Find where the given text appears and provide that cell's center as [x, y] coordinate. 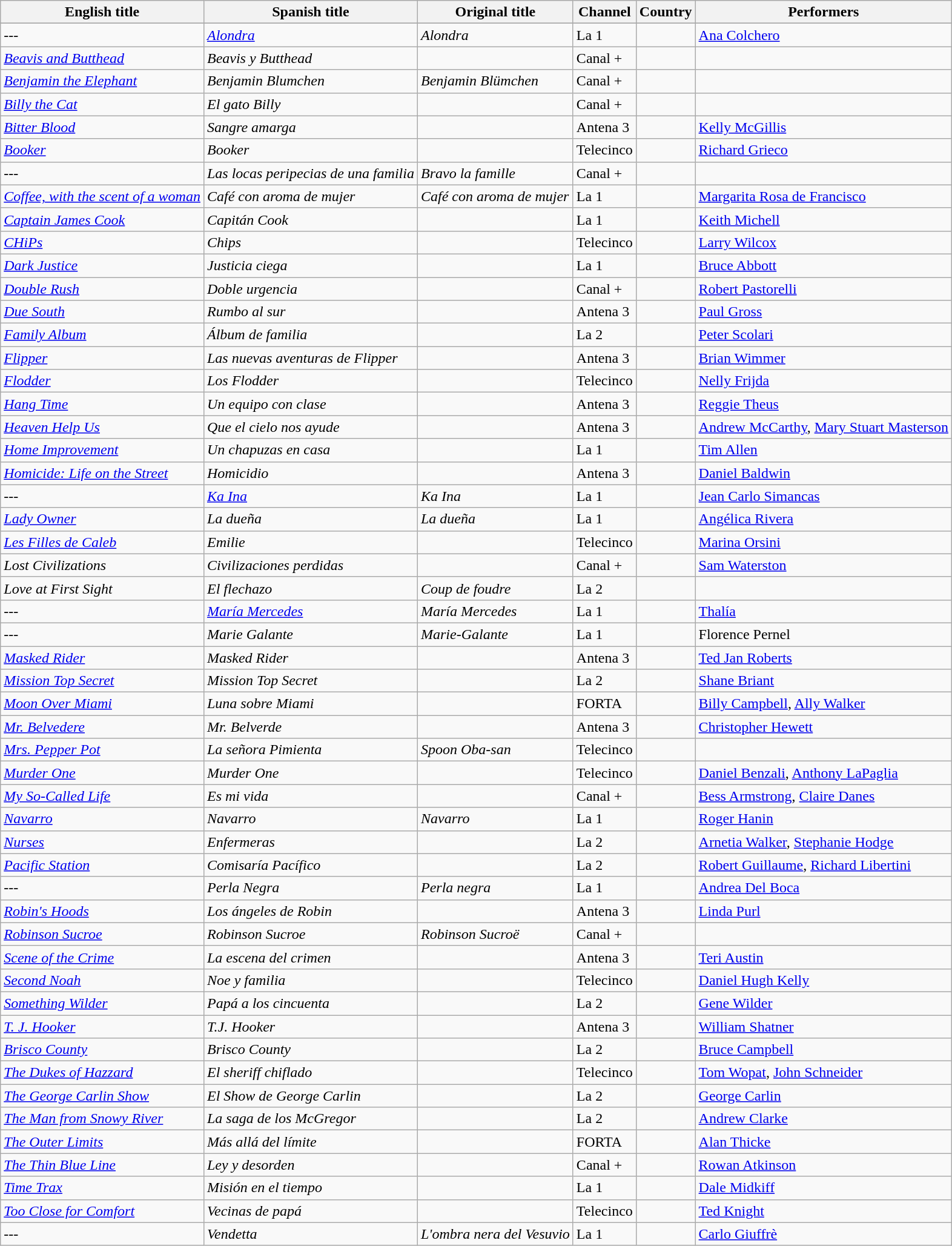
Larry Wilcox [824, 242]
Country [666, 12]
La señora Pimienta [310, 750]
Alan Thicke [824, 1142]
Un chapuzas en casa [310, 450]
Christopher Hewett [824, 727]
Benjamin Blumchen [310, 81]
Benjamin Blümchen [495, 81]
Homicidio [310, 473]
Kelly McGillis [824, 127]
Los ángeles de Robin [310, 911]
Andrew McCarthy, Mary Stuart Masterson [824, 427]
Pacific Station [102, 865]
Nurses [102, 842]
T.J. Hooker [310, 1027]
Benjamin the Elephant [102, 81]
Scene of the Crime [102, 957]
Richard Grieco [824, 150]
Original title [495, 12]
Something Wilder [102, 1003]
Billy Campbell, Ally Walker [824, 704]
Vecinas de papá [310, 1211]
Las nuevas aventuras de Flipper [310, 358]
George Carlin [824, 1096]
Beavis y Butthead [310, 58]
Marina Orsini [824, 542]
Les Filles de Caleb [102, 542]
Angélica Rivera [824, 519]
The Outer Limits [102, 1142]
Love at First Sight [102, 588]
Florence Pernel [824, 634]
Los Flodder [310, 381]
Lady Owner [102, 519]
Mr. Belverde [310, 727]
La escena del crimen [310, 957]
Linda Purl [824, 911]
Paul Gross [824, 312]
Marie-Galante [495, 634]
Enfermeras [310, 842]
Bess Armstrong, Claire Danes [824, 796]
Channel [604, 12]
The Man from Snowy River [102, 1119]
Reggie Theus [824, 404]
Heaven Help Us [102, 427]
Justicia ciega [310, 265]
Rumbo al sur [310, 312]
Lost Civilizations [102, 565]
Mrs. Pepper Pot [102, 750]
Sangre amarga [310, 127]
Homicide: Life on the Street [102, 473]
Flipper [102, 358]
Noe y familia [310, 980]
Shane Briant [824, 681]
El Show de George Carlin [310, 1096]
Too Close for Comfort [102, 1211]
T. J. Hooker [102, 1027]
Robin's Hoods [102, 911]
Andrew Clarke [824, 1119]
Perla Negra [310, 888]
Roger Hanin [824, 819]
Vendetta [310, 1234]
Home Improvement [102, 450]
Bitter Blood [102, 127]
Hang Time [102, 404]
Due South [102, 312]
Comisaría Pacífico [310, 865]
Doble urgencia [310, 289]
Daniel Benzali, Anthony LaPaglia [824, 773]
English title [102, 12]
Time Trax [102, 1188]
Mr. Belvedere [102, 727]
Second Noah [102, 980]
Bravo la famille [495, 173]
My So-Called Life [102, 796]
Álbum de familia [310, 335]
Robinson Sucroë [495, 934]
William Shatner [824, 1027]
Ley y desorden [310, 1165]
Robert Guillaume, Richard Libertini [824, 865]
Flodder [102, 381]
Chips [310, 242]
Tom Wopat, John Schneider [824, 1073]
El flechazo [310, 588]
The Thin Blue Line [102, 1165]
Arnetia Walker, Stephanie Hodge [824, 842]
El sheriff chiflado [310, 1073]
Marie Galante [310, 634]
Performers [824, 12]
Spanish title [310, 12]
Coffee, with the scent of a woman [102, 196]
Carlo Giuffrè [824, 1234]
Beavis and Butthead [102, 58]
Daniel Baldwin [824, 473]
Ted Jan Roberts [824, 657]
Thalía [824, 611]
Que el cielo nos ayude [310, 427]
Double Rush [102, 289]
Brian Wimmer [824, 358]
Rowan Atkinson [824, 1165]
Las locas peripecias de una familia [310, 173]
Family Album [102, 335]
Daniel Hugh Kelly [824, 980]
Teri Austin [824, 957]
Dark Justice [102, 265]
Un equipo con clase [310, 404]
CHiPs [102, 242]
Captain James Cook [102, 219]
El gato Billy [310, 104]
Es mi vida [310, 796]
Jean Carlo Simancas [824, 496]
Dale Midkiff [824, 1188]
Bruce Abbott [824, 265]
Bruce Campbell [824, 1050]
Tim Allen [824, 450]
La saga de los McGregor [310, 1119]
L'ombra nera del Vesuvio [495, 1234]
Coup de foudre [495, 588]
Gene Wilder [824, 1003]
Keith Michell [824, 219]
Spoon Oba-san [495, 750]
The George Carlin Show [102, 1096]
Emilie [310, 542]
Luna sobre Miami [310, 704]
Margarita Rosa de Francisco [824, 196]
Andrea Del Boca [824, 888]
Peter Scolari [824, 335]
The Dukes of Hazzard [102, 1073]
Perla negra [495, 888]
Misión en el tiempo [310, 1188]
Papá a los cincuenta [310, 1003]
Ted Knight [824, 1211]
Billy the Cat [102, 104]
Nelly Frijda [824, 381]
Ana Colchero [824, 35]
Moon Over Miami [102, 704]
Civilizaciones perdidas [310, 565]
Sam Waterston [824, 565]
Robert Pastorelli [824, 289]
Más allá del límite [310, 1142]
Capitán Cook [310, 219]
